Determine the [x, y] coordinate at the center of the cell enclosing the given text.  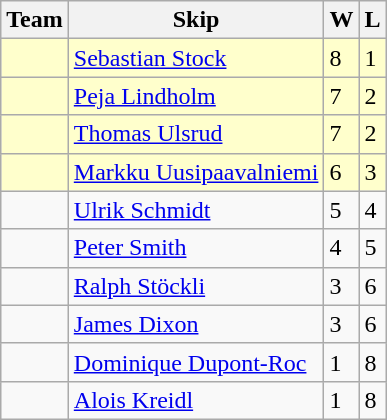
Peja Lindholm [196, 96]
L [372, 20]
Ralph Stöckli [196, 286]
James Dixon [196, 324]
Peter Smith [196, 248]
W [342, 20]
Sebastian Stock [196, 58]
Skip [196, 20]
Ulrik Schmidt [196, 210]
Alois Kreidl [196, 400]
Markku Uusipaavalniemi [196, 172]
Thomas Ulsrud [196, 134]
Dominique Dupont-Roc [196, 362]
Team [35, 20]
